Determine the [X, Y] coordinate at the center of the cell enclosing the given text.  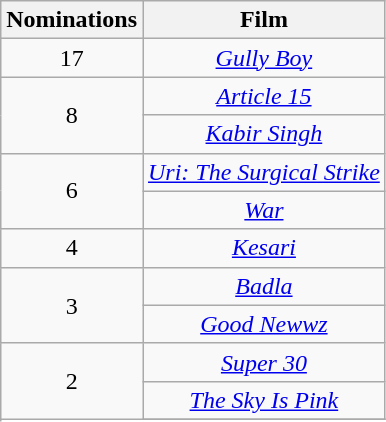
Kabir Singh [264, 134]
6 [72, 191]
Super 30 [264, 362]
Film [264, 20]
4 [72, 248]
3 [72, 305]
Nominations [72, 20]
Uri: The Surgical Strike [264, 172]
Gully Boy [264, 58]
Badla [264, 286]
Article 15 [264, 96]
War [264, 210]
8 [72, 115]
The Sky Is Pink [264, 400]
17 [72, 58]
Good Newwz [264, 324]
2 [72, 381]
Kesari [264, 248]
